Detect which cell encompasses the target text, then output its (x, y) center coordinate. 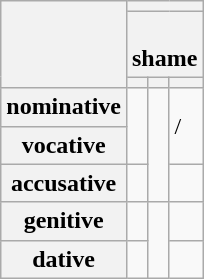
vocative (64, 145)
accusative (64, 183)
/ (186, 126)
shame (164, 44)
dative (64, 259)
genitive (64, 221)
nominative (64, 107)
